Output the [X, Y] coordinate of the center of the cell containing the given text.  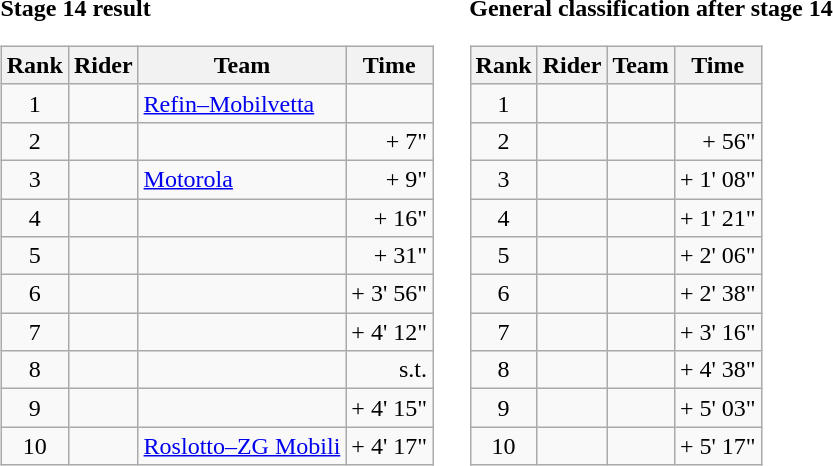
+ 5' 03" [718, 408]
+ 16" [390, 217]
+ 3' 16" [718, 332]
+ 3' 56" [390, 294]
+ 31" [390, 256]
+ 7" [390, 141]
+ 4' 17" [390, 446]
+ 4' 12" [390, 332]
+ 2' 06" [718, 256]
+ 56" [718, 141]
+ 9" [390, 179]
+ 5' 17" [718, 446]
+ 4' 38" [718, 370]
+ 1' 08" [718, 179]
Motorola [242, 179]
s.t. [390, 370]
+ 1' 21" [718, 217]
Roslotto–ZG Mobili [242, 446]
Refin–Mobilvetta [242, 103]
+ 2' 38" [718, 294]
+ 4' 15" [390, 408]
